From the cell containing the given text, extract its center point as (X, Y) coordinate. 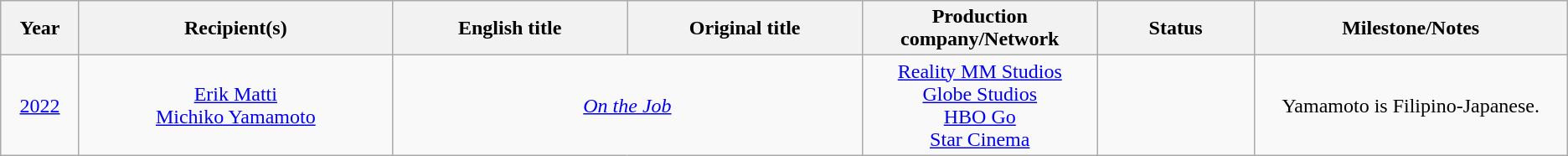
Milestone/Notes (1411, 29)
On the Job (627, 106)
Year (40, 29)
Original title (745, 29)
2022 (40, 106)
Production company/Network (980, 29)
Recipient(s) (235, 29)
Yamamoto is Filipino-Japanese. (1411, 106)
Status (1176, 29)
Erik MattiMichiko Yamamoto (235, 106)
English title (509, 29)
Reality MM StudiosGlobe StudiosHBO GoStar Cinema (980, 106)
